Find where the given text appears and provide that cell's center as (X, Y) coordinate. 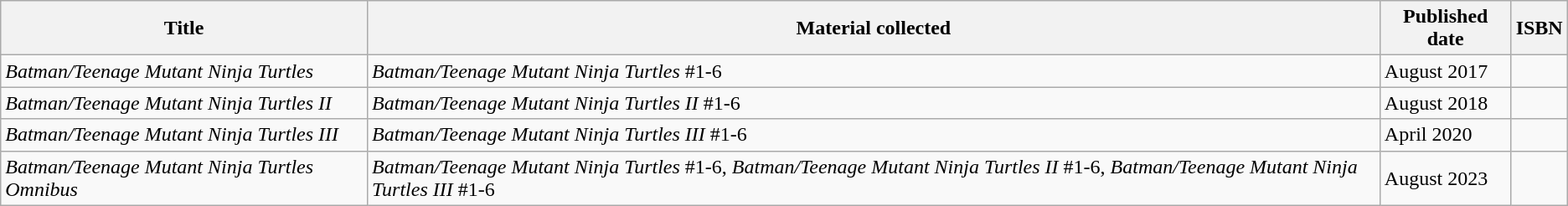
Batman/Teenage Mutant Ninja Turtles #1-6, Batman/Teenage Mutant Ninja Turtles II #1-6, Batman/Teenage Mutant Ninja Turtles III #1-6 (873, 178)
Batman/Teenage Mutant Ninja Turtles Omnibus (184, 178)
August 2018 (1446, 103)
August 2023 (1446, 178)
ISBN (1540, 28)
Batman/Teenage Mutant Ninja Turtles II (184, 103)
Published date (1446, 28)
Title (184, 28)
Batman/Teenage Mutant Ninja Turtles II #1-6 (873, 103)
Batman/Teenage Mutant Ninja Turtles III #1-6 (873, 135)
Material collected (873, 28)
August 2017 (1446, 71)
Batman/Teenage Mutant Ninja Turtles #1-6 (873, 71)
Batman/Teenage Mutant Ninja Turtles III (184, 135)
April 2020 (1446, 135)
Batman/Teenage Mutant Ninja Turtles (184, 71)
